Extract the [x, y] coordinate from the center of the cell holding the provided text.  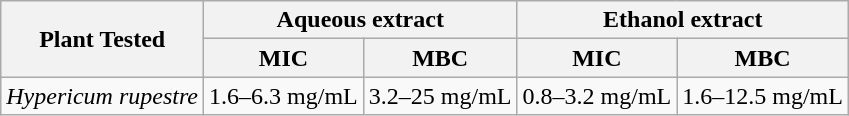
3.2–25 mg/mL [440, 96]
Ethanol extract [682, 20]
Hypericum rupestre [102, 96]
1.6–6.3 mg/mL [284, 96]
Plant Tested [102, 39]
1.6–12.5 mg/mL [763, 96]
Aqueous extract [360, 20]
0.8–3.2 mg/mL [597, 96]
